From the cell containing the given text, extract its center point as [x, y] coordinate. 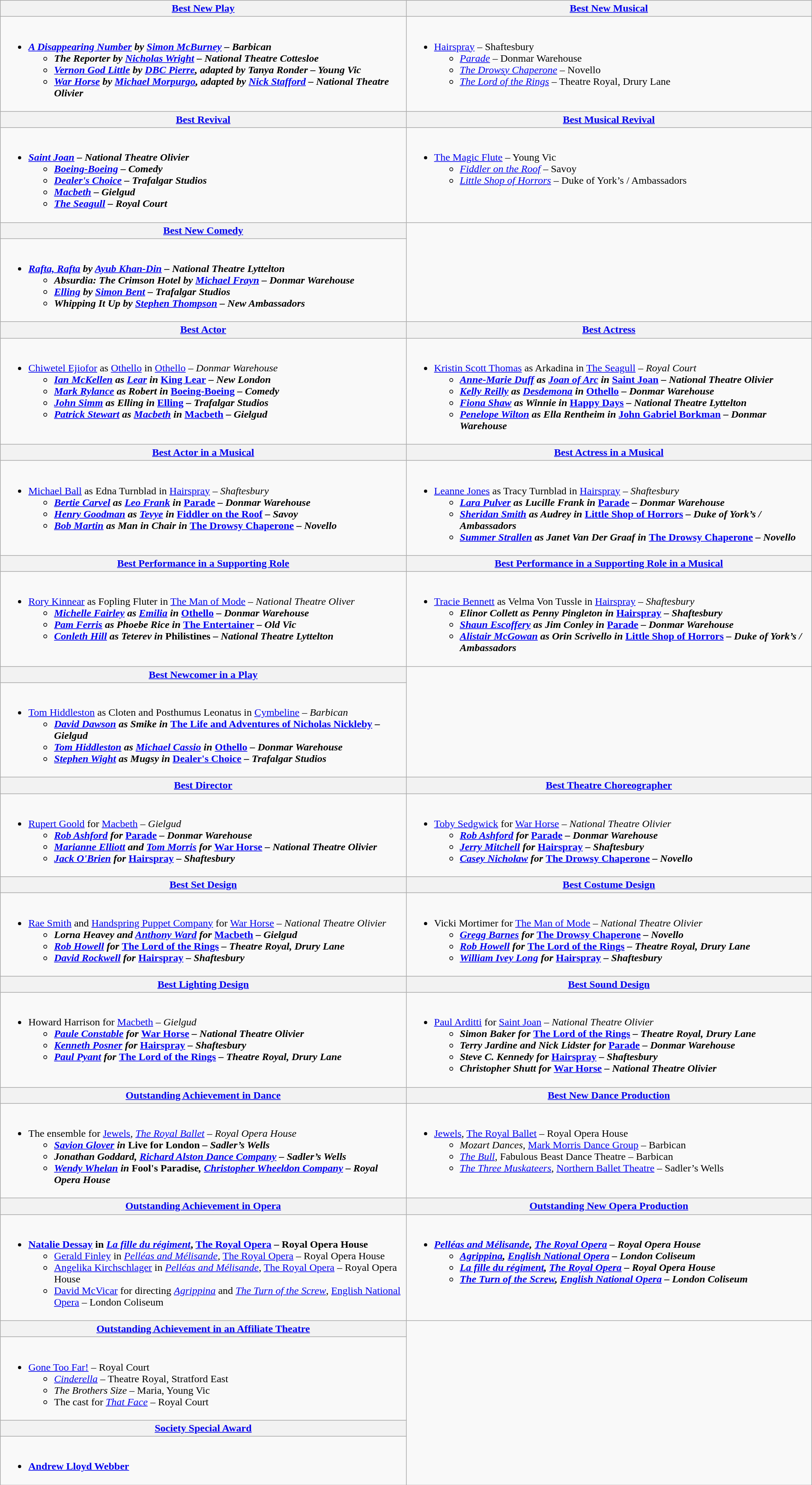
Society Special Award [203, 1428]
Hairspray – ShaftesburyParade – Donmar WarehouseThe Drowsy Chaperone – NovelloThe Lord of the Rings – Theatre Royal, Drury Lane [609, 64]
The Magic Flute – Young VicFiddler on the Roof – SavoyLittle Shop of Horrors – Duke of York’s / Ambassadors [609, 175]
Best Actor in a Musical [203, 452]
Best Revival [203, 120]
Best New Comedy [203, 230]
Best Performance in a Supporting Role [203, 563]
Outstanding Achievement in Dance [203, 1095]
Best Director [203, 786]
Best Actor [203, 330]
Best New Play [203, 9]
Best Set Design [203, 885]
Best Costume Design [609, 885]
Outstanding New Opera Production [609, 1206]
Best Actress in a Musical [609, 452]
Best Sound Design [609, 984]
Best Musical Revival [609, 120]
Best New Dance Production [609, 1095]
Best Lighting Design [203, 984]
Best Performance in a Supporting Role in a Musical [609, 563]
Andrew Lloyd Webber [203, 1461]
Best Theatre Choreographer [609, 786]
Outstanding Achievement in an Affiliate Theatre [203, 1329]
Gone Too Far! – Royal CourtCinderella – Theatre Royal, Stratford EastThe Brothers Size – Maria, Young VicThe cast for That Face – Royal Court [203, 1378]
Outstanding Achievement in Opera [203, 1206]
Best New Musical [609, 9]
Saint Joan – National Theatre OlivierBoeing-Boeing – ComedyDealer's Choice – Trafalgar StudiosMacbeth – GielgudThe Seagull – Royal Court [203, 175]
Best Actress [609, 330]
Best Newcomer in a Play [203, 675]
